Return (X, Y) of the center of cell containing provided text 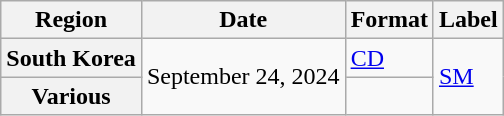
Label (468, 20)
CD (389, 58)
September 24, 2024 (243, 77)
Region (72, 20)
SM (468, 77)
Format (389, 20)
South Korea (72, 58)
Date (243, 20)
Various (72, 96)
